Locate the cell with the specified text and output its [x, y] center coordinate. 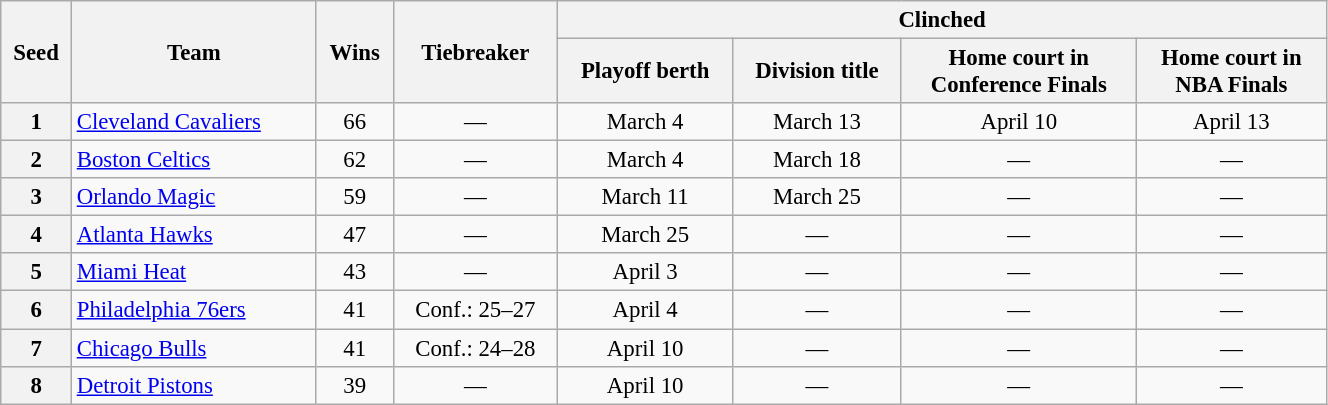
62 [354, 160]
Conf.: 25–27 [476, 310]
Home court inNBA Finals [1231, 72]
66 [354, 122]
Miami Heat [194, 273]
Team [194, 52]
3 [36, 197]
39 [354, 385]
1 [36, 122]
59 [354, 197]
4 [36, 235]
Conf.: 24–28 [476, 348]
7 [36, 348]
March 11 [646, 197]
Orlando Magic [194, 197]
Cleveland Cavaliers [194, 122]
Atlanta Hawks [194, 235]
Boston Celtics [194, 160]
Chicago Bulls [194, 348]
Home court inConference Finals [1018, 72]
April 4 [646, 310]
43 [354, 273]
March 18 [818, 160]
Seed [36, 52]
Playoff berth [646, 72]
5 [36, 273]
6 [36, 310]
Clinched [942, 20]
Tiebreaker [476, 52]
April 13 [1231, 122]
Wins [354, 52]
Philadelphia 76ers [194, 310]
2 [36, 160]
47 [354, 235]
Detroit Pistons [194, 385]
April 3 [646, 273]
March 13 [818, 122]
Division title [818, 72]
8 [36, 385]
